Return the [x, y] coordinate for the center point of the cell that contains the specified text.  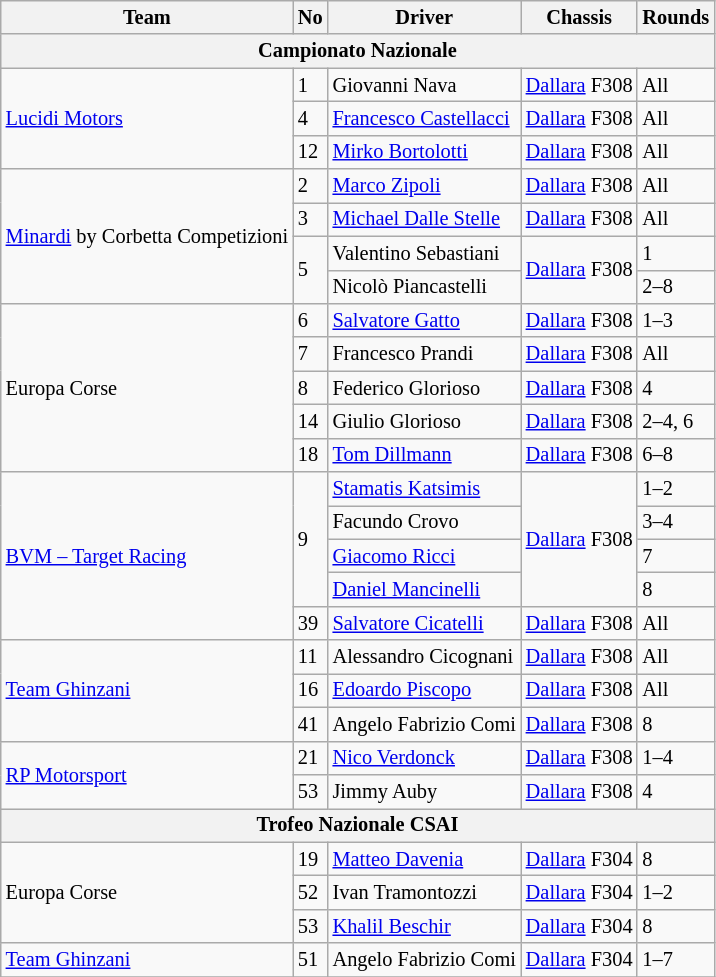
6–8 [676, 455]
Federico Glorioso [424, 388]
Edoardo Piscopo [424, 690]
Team [147, 17]
Lucidi Motors [147, 118]
Trofeo Nazionale CSAI [358, 825]
Valentino Sebastiani [424, 253]
21 [310, 758]
Driver [424, 17]
18 [310, 455]
39 [310, 623]
5 [310, 270]
3 [310, 219]
6 [310, 320]
Marco Zipoli [424, 186]
Stamatis Katsimis [424, 489]
Minardi by Corbetta Competizioni [147, 236]
RP Motorsport [147, 774]
Giovanni Nava [424, 85]
1–4 [676, 758]
Francesco Castellacci [424, 118]
Chassis [580, 17]
Mirko Bortolotti [424, 152]
41 [310, 724]
11 [310, 657]
Michael Dalle Stelle [424, 219]
Khalil Beschir [424, 926]
Alessandro Cicognani [424, 657]
Tom Dillmann [424, 455]
BVM – Target Racing [147, 556]
Nicolò Piancastelli [424, 287]
No [310, 17]
9 [310, 540]
Francesco Prandi [424, 354]
Nico Verdonck [424, 758]
16 [310, 690]
Jimmy Auby [424, 791]
1–3 [676, 320]
3–4 [676, 522]
Daniel Mancinelli [424, 589]
1–7 [676, 960]
Matteo Davenia [424, 859]
Salvatore Cicatelli [424, 623]
Giacomo Ricci [424, 556]
2–4, 6 [676, 421]
2–8 [676, 287]
Salvatore Gatto [424, 320]
Facundo Crovo [424, 522]
Giulio Glorioso [424, 421]
14 [310, 421]
51 [310, 960]
12 [310, 152]
Campionato Nazionale [358, 51]
Ivan Tramontozzi [424, 892]
52 [310, 892]
Rounds [676, 17]
2 [310, 186]
19 [310, 859]
